Determine the (x, y) coordinate at the center of the cell enclosing the given text.  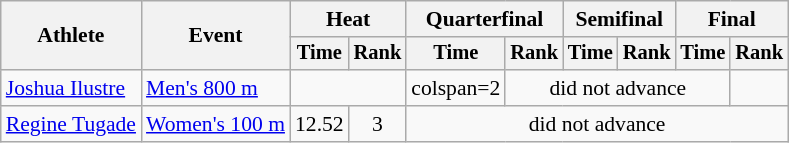
Joshua Ilustre (71, 88)
Semifinal (619, 19)
colspan=2 (456, 88)
Event (216, 36)
Men's 800 m (216, 88)
3 (378, 124)
Athlete (71, 36)
Quarterfinal (484, 19)
Regine Tugade (71, 124)
Women's 100 m (216, 124)
Final (731, 19)
Heat (348, 19)
12.52 (320, 124)
